Detect which cell encompasses the target text, then output its [X, Y] center coordinate. 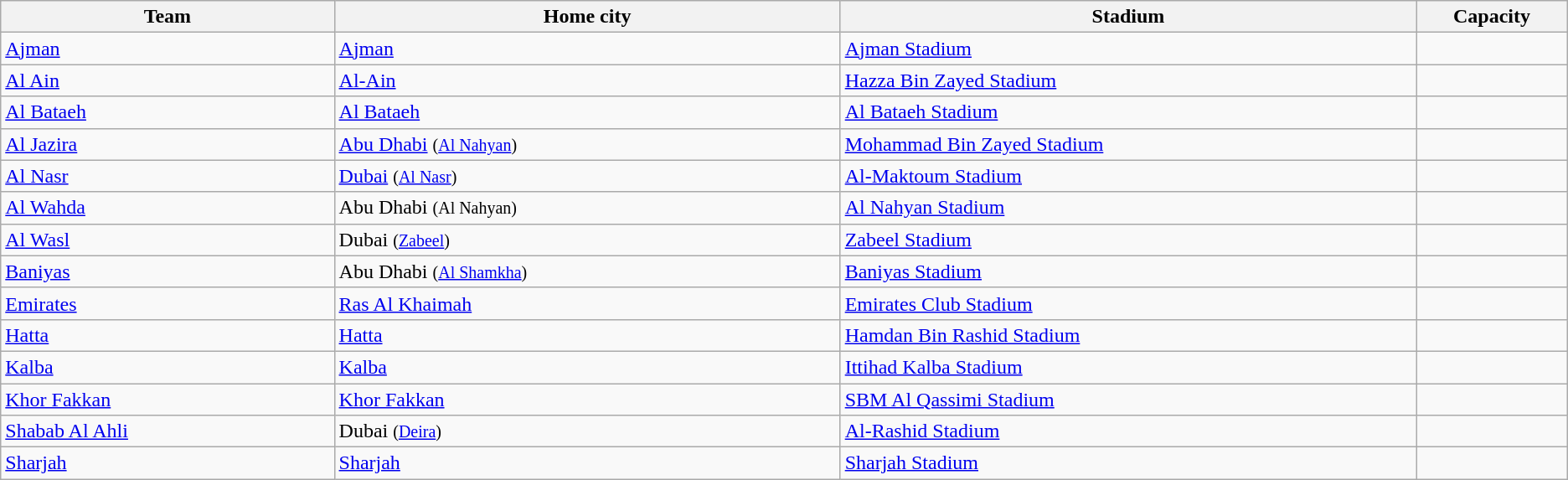
Al Ain [168, 80]
Al-Ain [587, 80]
Hazza Bin Zayed Stadium [1128, 80]
Al Wahda [168, 208]
Al-Rashid Stadium [1128, 431]
Stadium [1128, 17]
Emirates Club Stadium [1128, 303]
SBM Al Qassimi Stadium [1128, 400]
Home city [587, 17]
Hamdan Bin Rashid Stadium [1128, 335]
Emirates [168, 303]
Al Nasr [168, 176]
Al Wasl [168, 240]
Ras Al Khaimah [587, 303]
Dubai (Deira) [587, 431]
Al-Maktoum Stadium [1128, 176]
Mohammad Bin Zayed Stadium [1128, 144]
Shabab Al Ahli [168, 431]
Team [168, 17]
Dubai (Al Nasr) [587, 176]
Capacity [1493, 17]
Al Bataeh Stadium [1128, 112]
Sharjah Stadium [1128, 463]
Al Nahyan Stadium [1128, 208]
Baniyas Stadium [1128, 271]
Ittihad Kalba Stadium [1128, 367]
Abu Dhabi (Al Shamkha) [587, 271]
Al Jazira [168, 144]
Ajman Stadium [1128, 49]
Baniyas [168, 271]
Dubai (Zabeel) [587, 240]
Zabeel Stadium [1128, 240]
